Output the [X, Y] coordinate of the center of the cell containing the given text.  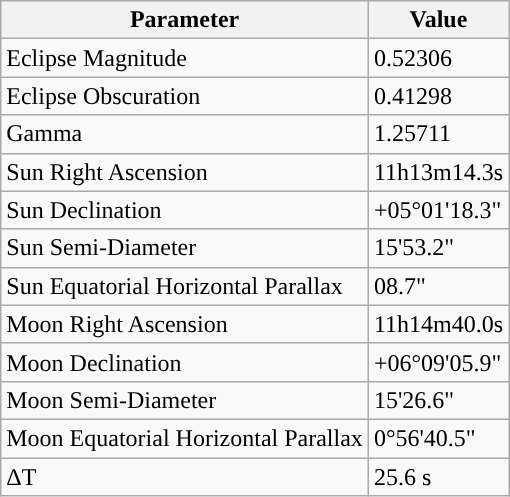
15'26.6" [438, 400]
11h14m40.0s [438, 324]
1.25711 [438, 134]
Sun Declination [185, 210]
Sun Equatorial Horizontal Parallax [185, 286]
0.41298 [438, 96]
Gamma [185, 134]
0.52306 [438, 58]
Eclipse Obscuration [185, 96]
11h13m14.3s [438, 172]
Parameter [185, 20]
Moon Semi-Diameter [185, 400]
Eclipse Magnitude [185, 58]
ΔT [185, 477]
Moon Equatorial Horizontal Parallax [185, 438]
25.6 s [438, 477]
15'53.2" [438, 248]
Sun Semi-Diameter [185, 248]
Moon Right Ascension [185, 324]
Sun Right Ascension [185, 172]
Value [438, 20]
Moon Declination [185, 362]
0°56'40.5" [438, 438]
+06°09'05.9" [438, 362]
+05°01'18.3" [438, 210]
08.7" [438, 286]
